From the cell containing the given text, extract its center point as [X, Y] coordinate. 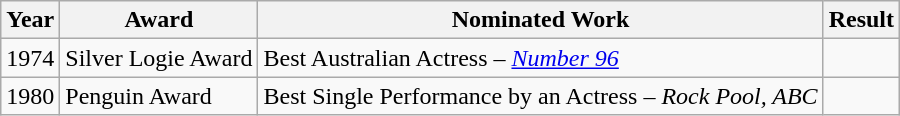
Year [30, 20]
1980 [30, 96]
Result [861, 20]
Penguin Award [159, 96]
Silver Logie Award [159, 58]
Nominated Work [540, 20]
Best Single Performance by an Actress – Rock Pool, ABC [540, 96]
Award [159, 20]
Best Australian Actress – Number 96 [540, 58]
1974 [30, 58]
